Detect which cell encompasses the target text, then output its [x, y] center coordinate. 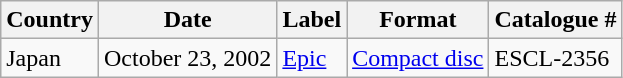
October 23, 2002 [187, 58]
ESCL-2356 [556, 58]
Country [50, 20]
Compact disc [418, 58]
Label [312, 20]
Format [418, 20]
Catalogue # [556, 20]
Japan [50, 58]
Epic [312, 58]
Date [187, 20]
